Find where the given text appears and provide that cell's center as (X, Y) coordinate. 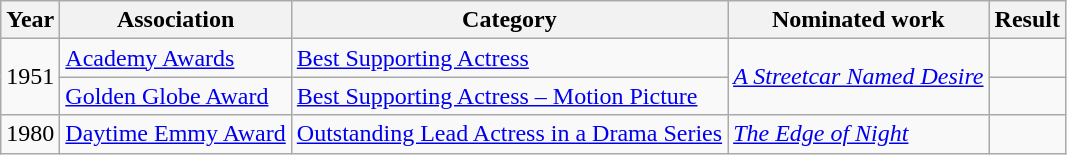
1951 (30, 77)
A Streetcar Named Desire (858, 77)
Daytime Emmy Award (176, 134)
Academy Awards (176, 58)
Best Supporting Actress (509, 58)
Golden Globe Award (176, 96)
Nominated work (858, 20)
Best Supporting Actress – Motion Picture (509, 96)
Category (509, 20)
Outstanding Lead Actress in a Drama Series (509, 134)
Association (176, 20)
Year (30, 20)
The Edge of Night (858, 134)
Result (1027, 20)
1980 (30, 134)
